Return (X, Y) of the center of cell containing provided text 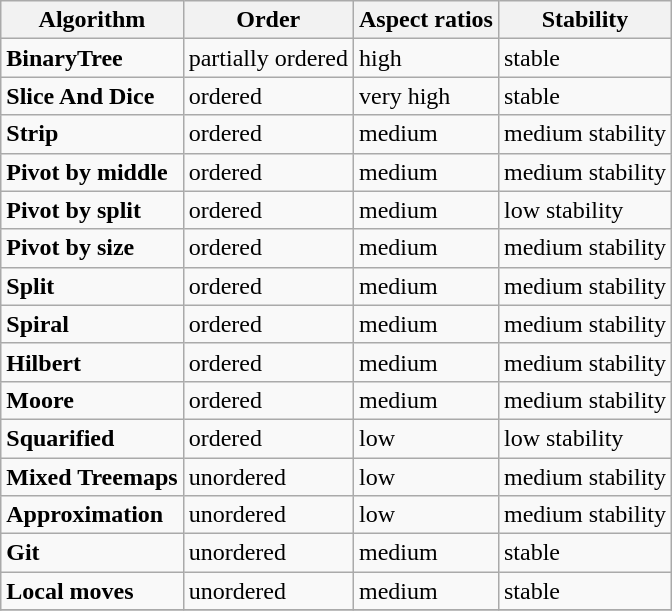
Pivot by middle (92, 172)
very high (426, 96)
Pivot by size (92, 248)
Slice And Dice (92, 96)
Split (92, 286)
Local moves (92, 591)
Squarified (92, 438)
Git (92, 553)
Mixed Treemaps (92, 477)
Order (268, 20)
partially ordered (268, 58)
Hilbert (92, 362)
Algorithm (92, 20)
Approximation (92, 515)
Moore (92, 400)
Strip (92, 134)
BinaryTree (92, 58)
Stability (584, 20)
Spiral (92, 324)
Pivot by split (92, 210)
high (426, 58)
Aspect ratios (426, 20)
